Locate the cell with the specified text and output its [X, Y] center coordinate. 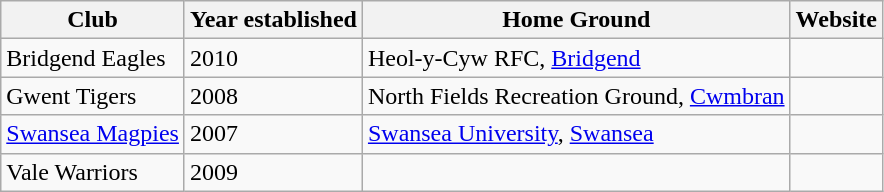
2007 [273, 134]
2008 [273, 96]
Website [836, 20]
Home Ground [576, 20]
Vale Warriors [93, 172]
Year established [273, 20]
Heol-y-Cyw RFC, Bridgend [576, 58]
North Fields Recreation Ground, Cwmbran [576, 96]
Club [93, 20]
Bridgend Eagles [93, 58]
Gwent Tigers [93, 96]
Swansea Magpies [93, 134]
2010 [273, 58]
Swansea University, Swansea [576, 134]
2009 [273, 172]
